Locate the cell with the specified text and output its (X, Y) center coordinate. 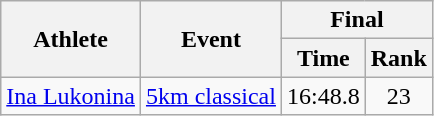
Athlete (71, 39)
16:48.8 (323, 96)
5km classical (210, 96)
Event (210, 39)
23 (398, 96)
Ina Lukonina (71, 96)
Rank (398, 58)
Final (356, 20)
Time (323, 58)
